Search for the cell housing the specified text and yield its [X, Y] center coordinate. 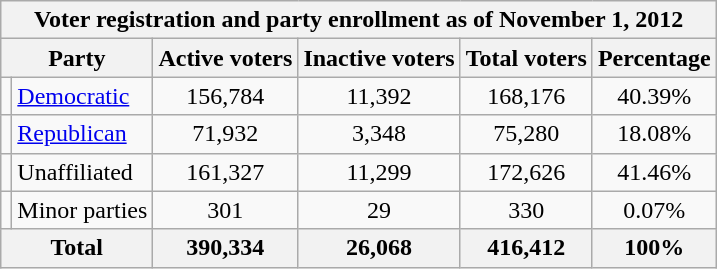
Party [77, 58]
40.39% [654, 96]
156,784 [226, 96]
Total [77, 248]
Democratic [82, 96]
168,176 [526, 96]
416,412 [526, 248]
41.46% [654, 172]
29 [379, 210]
Voter registration and party enrollment as of November 1, 2012 [359, 20]
26,068 [379, 248]
Unaffiliated [82, 172]
75,280 [526, 134]
3,348 [379, 134]
301 [226, 210]
Inactive voters [379, 58]
Republican [82, 134]
172,626 [526, 172]
161,327 [226, 172]
Minor parties [82, 210]
0.07% [654, 210]
11,392 [379, 96]
18.08% [654, 134]
Active voters [226, 58]
Percentage [654, 58]
390,334 [226, 248]
71,932 [226, 134]
Total voters [526, 58]
330 [526, 210]
100% [654, 248]
11,299 [379, 172]
